Detect which cell encompasses the target text, then output its [x, y] center coordinate. 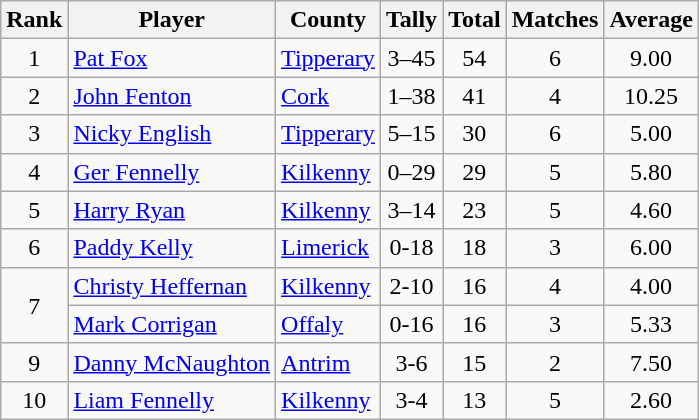
0-18 [411, 248]
3–45 [411, 58]
7.50 [652, 362]
Liam Fennelly [172, 400]
10 [34, 400]
Antrim [328, 362]
2-10 [411, 286]
2.60 [652, 400]
41 [475, 96]
Player [172, 20]
Average [652, 20]
Offaly [328, 324]
6.00 [652, 248]
54 [475, 58]
Nicky English [172, 134]
3-4 [411, 400]
9 [34, 362]
4.00 [652, 286]
7 [34, 305]
Harry Ryan [172, 210]
Paddy Kelly [172, 248]
Christy Heffernan [172, 286]
3–14 [411, 210]
13 [475, 400]
Mark Corrigan [172, 324]
18 [475, 248]
10.25 [652, 96]
County [328, 20]
29 [475, 172]
9.00 [652, 58]
Total [475, 20]
1–38 [411, 96]
0–29 [411, 172]
Rank [34, 20]
Pat Fox [172, 58]
15 [475, 362]
5.00 [652, 134]
5.33 [652, 324]
Ger Fennelly [172, 172]
Cork [328, 96]
1 [34, 58]
30 [475, 134]
Limerick [328, 248]
0-16 [411, 324]
4.60 [652, 210]
5–15 [411, 134]
3-6 [411, 362]
5.80 [652, 172]
Tally [411, 20]
Matches [555, 20]
23 [475, 210]
John Fenton [172, 96]
Danny McNaughton [172, 362]
